Output the [X, Y] coordinate of the center of the cell containing the given text.  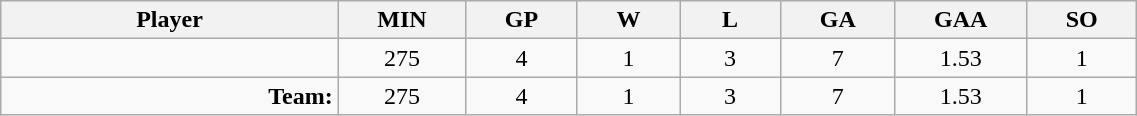
W [628, 20]
Player [170, 20]
SO [1081, 20]
MIN [402, 20]
GAA [961, 20]
Team: [170, 96]
GA [838, 20]
L [730, 20]
GP [522, 20]
